From the cell containing the given text, extract its center point as [X, Y] coordinate. 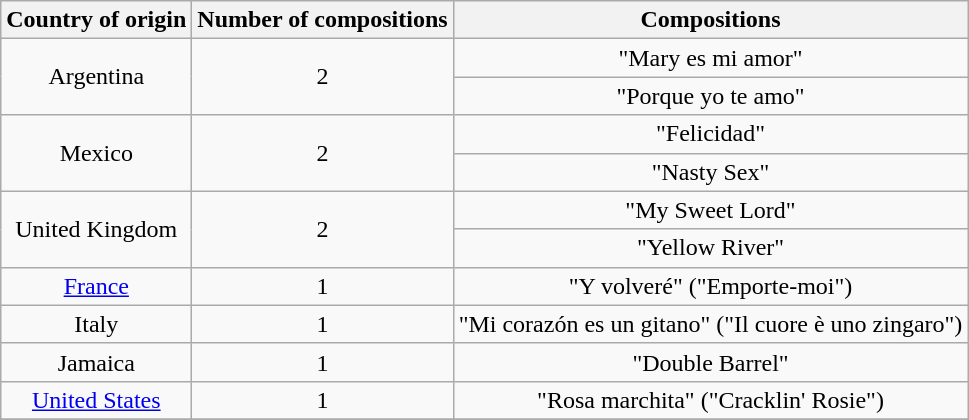
"My Sweet Lord" [710, 210]
"Y volveré" ("Emporte-moi") [710, 286]
Argentina [96, 77]
"Felicidad" [710, 134]
United States [96, 400]
"Rosa marchita" ("Cracklin' Rosie") [710, 400]
Compositions [710, 20]
United Kingdom [96, 229]
"Yellow River" [710, 248]
France [96, 286]
Jamaica [96, 362]
Italy [96, 324]
"Mary es mi amor" [710, 58]
"Nasty Sex" [710, 172]
Mexico [96, 153]
"Mi corazón es un gitano" ("Il cuore è uno zingaro") [710, 324]
Number of compositions [322, 20]
"Porque yo te amo" [710, 96]
"Double Barrel" [710, 362]
Country of origin [96, 20]
